From the cell containing the given text, extract its center point as [x, y] coordinate. 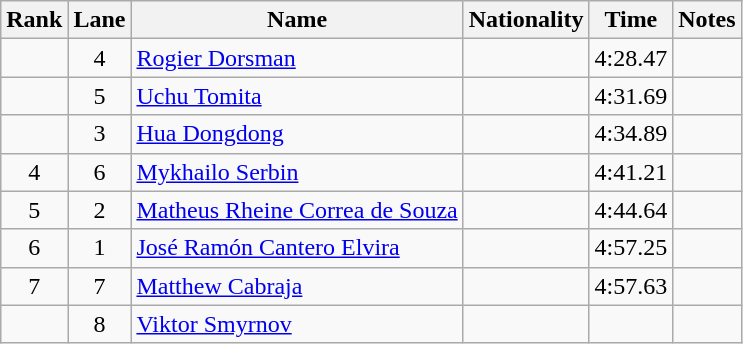
1 [100, 248]
4:28.47 [631, 58]
3 [100, 134]
Name [297, 20]
4:34.89 [631, 134]
8 [100, 324]
Notes [707, 20]
Rank [34, 20]
Uchu Tomita [297, 96]
Viktor Smyrnov [297, 324]
Time [631, 20]
José Ramón Cantero Elvira [297, 248]
Lane [100, 20]
4:57.63 [631, 286]
4:41.21 [631, 172]
4:44.64 [631, 210]
4:31.69 [631, 96]
Mykhailo Serbin [297, 172]
Matheus Rheine Correa de Souza [297, 210]
Nationality [526, 20]
Hua Dongdong [297, 134]
Rogier Dorsman [297, 58]
2 [100, 210]
Matthew Cabraja [297, 286]
4:57.25 [631, 248]
